Return the (X, Y) coordinate for the center point of the cell that contains the specified text.  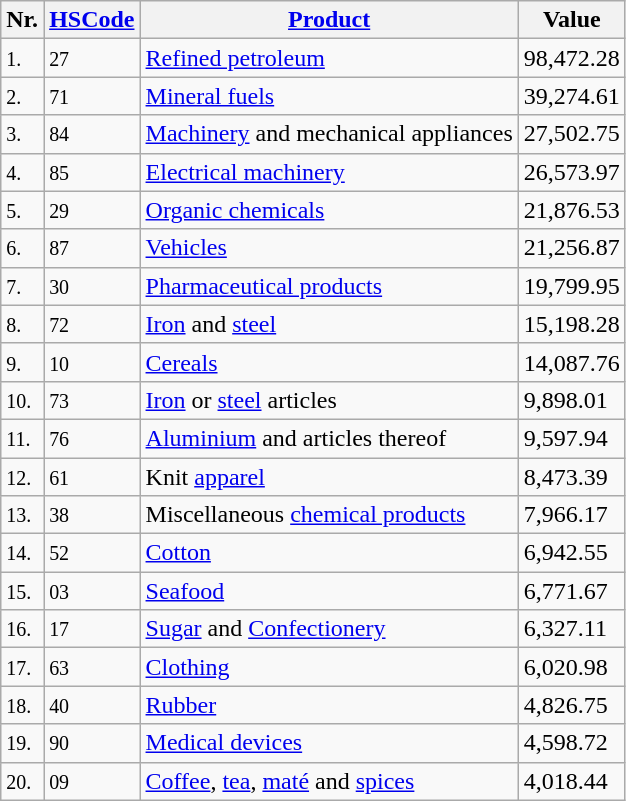
Rubber (329, 705)
1. (22, 58)
5. (22, 210)
03 (92, 591)
72 (92, 324)
76 (92, 438)
Clothing (329, 667)
9. (22, 362)
7. (22, 286)
8,473.39 (572, 477)
4,018.44 (572, 781)
3. (22, 134)
6,942.55 (572, 553)
9,898.01 (572, 400)
71 (92, 96)
Cereals (329, 362)
17. (22, 667)
17 (92, 629)
Organic chemicals (329, 210)
6,771.67 (572, 591)
21,256.87 (572, 248)
7,966.17 (572, 515)
73 (92, 400)
13. (22, 515)
19. (22, 743)
19,799.95 (572, 286)
Knit apparel (329, 477)
Nr. (22, 20)
14,087.76 (572, 362)
Value (572, 20)
84 (92, 134)
6,327.11 (572, 629)
Vehicles (329, 248)
Aluminium and articles thereof (329, 438)
27,502.75 (572, 134)
52 (92, 553)
90 (92, 743)
HSCode (92, 20)
16. (22, 629)
Product (329, 20)
4,598.72 (572, 743)
6. (22, 248)
Coffee, tea, maté and spices (329, 781)
Pharmaceutical products (329, 286)
14. (22, 553)
40 (92, 705)
2. (22, 96)
Mineral fuels (329, 96)
Refined petroleum (329, 58)
10 (92, 362)
6,020.98 (572, 667)
10. (22, 400)
Machinery and mechanical appliances (329, 134)
9,597.94 (572, 438)
8. (22, 324)
Medical devices (329, 743)
26,573.97 (572, 172)
87 (92, 248)
4,826.75 (572, 705)
Cotton (329, 553)
61 (92, 477)
20. (22, 781)
30 (92, 286)
15,198.28 (572, 324)
21,876.53 (572, 210)
Electrical machinery (329, 172)
4. (22, 172)
Sugar and Confectionery (329, 629)
Miscellaneous chemical products (329, 515)
Iron or steel articles (329, 400)
Seafood (329, 591)
18. (22, 705)
85 (92, 172)
11. (22, 438)
63 (92, 667)
12. (22, 477)
09 (92, 781)
29 (92, 210)
15. (22, 591)
39,274.61 (572, 96)
Iron and steel (329, 324)
98,472.28 (572, 58)
27 (92, 58)
38 (92, 515)
